Return the (X, Y) coordinate for the center point of the cell that contains the specified text.  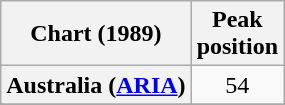
54 (237, 85)
Australia (ARIA) (96, 85)
Peakposition (237, 34)
Chart (1989) (96, 34)
